Search for the cell housing the specified text and yield its [X, Y] center coordinate. 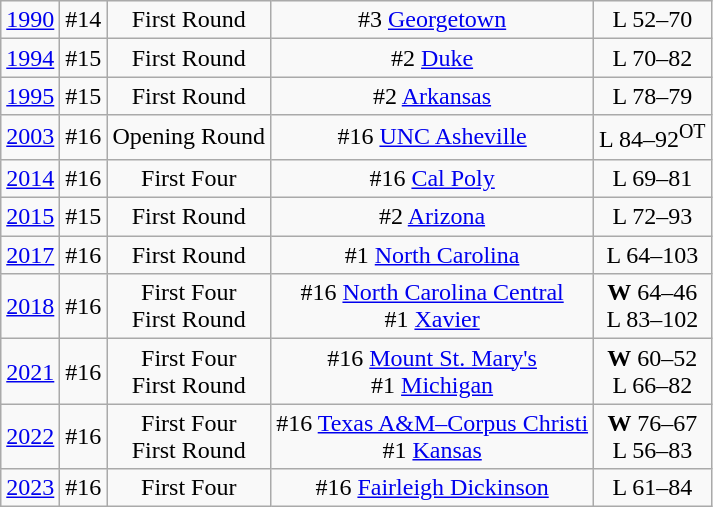
L 72–93 [653, 217]
#2 Duke [432, 58]
#16 Texas A&M–Corpus Christi#1 Kansas [432, 436]
L 84–92OT [653, 138]
2023 [30, 488]
2021 [30, 372]
2015 [30, 217]
Opening Round [189, 138]
1995 [30, 96]
2017 [30, 255]
1994 [30, 58]
#14 [84, 20]
#16 North Carolina Central#1 Xavier [432, 306]
2003 [30, 138]
W 60–52 L 66–82 [653, 372]
L 64–103 [653, 255]
1990 [30, 20]
#2 Arkansas [432, 96]
#16 Cal Poly [432, 178]
L 78–79 [653, 96]
#16 UNC Asheville [432, 138]
2014 [30, 178]
L 69–81 [653, 178]
L 52–70 [653, 20]
2018 [30, 306]
L 61–84 [653, 488]
2022 [30, 436]
W 76–67 L 56–83 [653, 436]
#1 North Carolina [432, 255]
#3 Georgetown [432, 20]
#16 Fairleigh Dickinson [432, 488]
#16 Mount St. Mary's#1 Michigan [432, 372]
L 70–82 [653, 58]
W 64–46 L 83–102 [653, 306]
#2 Arizona [432, 217]
